Search for the cell housing the specified text and yield its [X, Y] center coordinate. 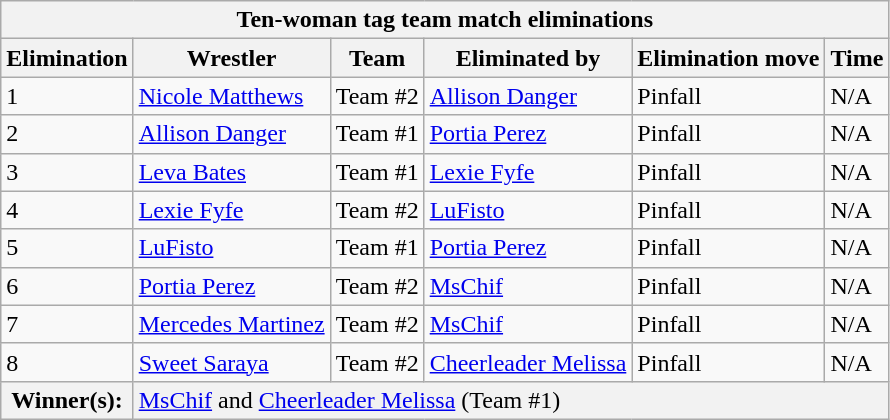
7 [67, 324]
Elimination move [728, 58]
5 [67, 248]
Elimination [67, 58]
6 [67, 286]
Winner(s): [67, 400]
Ten-woman tag team match eliminations [445, 20]
Nicole Matthews [232, 96]
Leva Bates [232, 172]
Mercedes Martinez [232, 324]
MsChif and Cheerleader Melissa (Team #1) [511, 400]
Sweet Saraya [232, 362]
8 [67, 362]
Time [857, 58]
1 [67, 96]
Wrestler [232, 58]
Cheerleader Melissa [528, 362]
4 [67, 210]
Team [377, 58]
3 [67, 172]
Eliminated by [528, 58]
2 [67, 134]
